Search for the cell housing the specified text and yield its [X, Y] center coordinate. 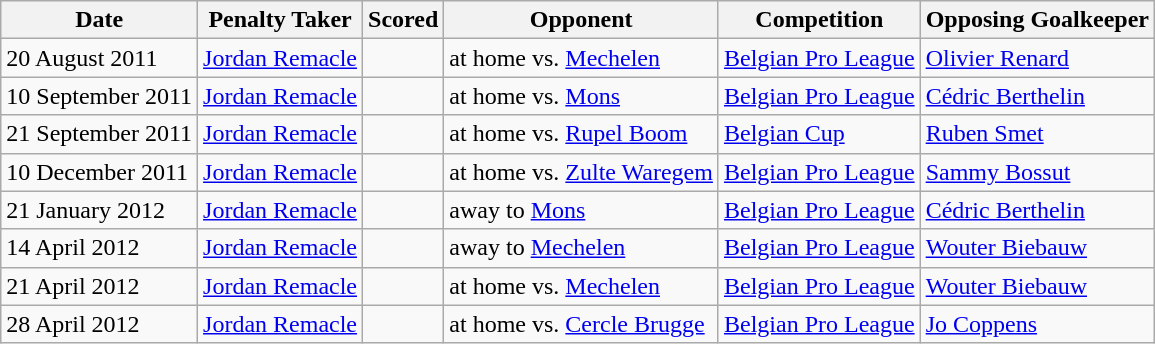
at home vs. Zulte Waregem [582, 172]
Opponent [582, 20]
Date [100, 20]
14 April 2012 [100, 248]
Jo Coppens [1037, 324]
21 April 2012 [100, 286]
20 August 2011 [100, 58]
Ruben Smet [1037, 134]
at home vs. Rupel Boom [582, 134]
Competition [819, 20]
Penalty Taker [280, 20]
Olivier Renard [1037, 58]
Scored [404, 20]
Sammy Bossut [1037, 172]
at home vs. Cercle Brugge [582, 324]
28 April 2012 [100, 324]
10 December 2011 [100, 172]
10 September 2011 [100, 96]
away to Mechelen [582, 248]
21 September 2011 [100, 134]
at home vs. Mons [582, 96]
21 January 2012 [100, 210]
Opposing Goalkeeper [1037, 20]
Belgian Cup [819, 134]
away to Mons [582, 210]
